From the cell containing the given text, extract its center point as (X, Y) coordinate. 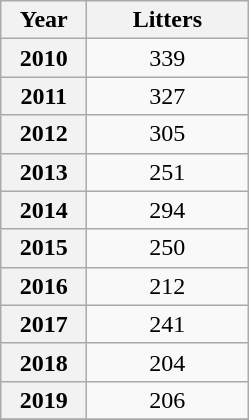
294 (168, 210)
339 (168, 58)
Litters (168, 20)
241 (168, 324)
Year (44, 20)
2015 (44, 248)
2010 (44, 58)
204 (168, 362)
2018 (44, 362)
2011 (44, 96)
2016 (44, 286)
250 (168, 248)
2013 (44, 172)
305 (168, 134)
2012 (44, 134)
212 (168, 286)
327 (168, 96)
2019 (44, 400)
206 (168, 400)
2017 (44, 324)
2014 (44, 210)
251 (168, 172)
